Locate the cell with the specified text and output its (x, y) center coordinate. 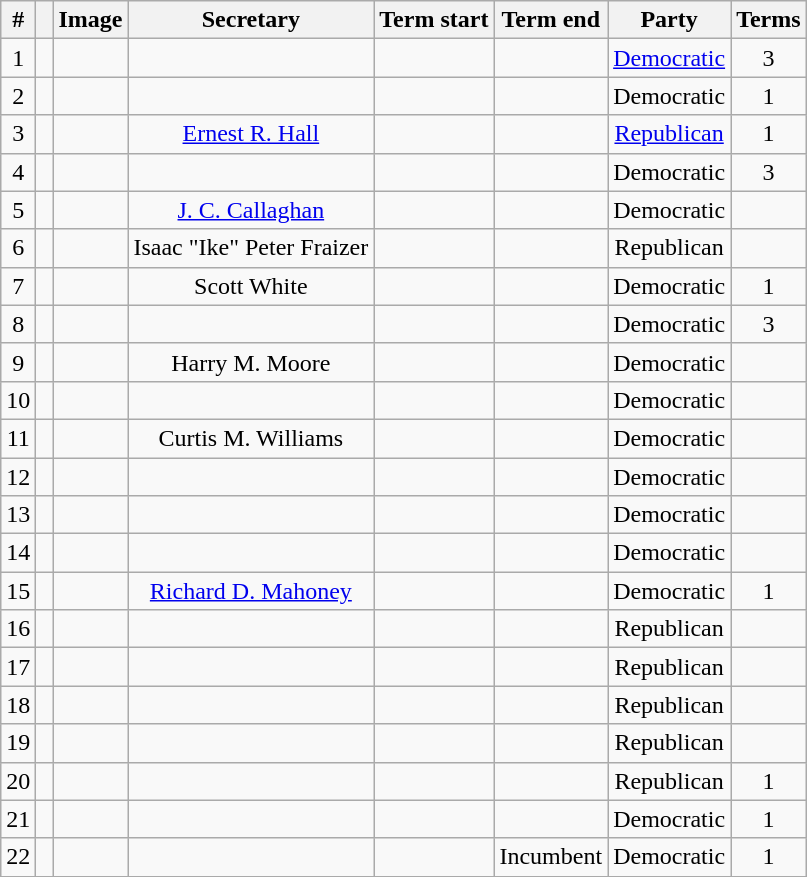
2 (18, 96)
17 (18, 667)
16 (18, 629)
8 (18, 324)
Harry M. Moore (251, 362)
13 (18, 515)
7 (18, 286)
Terms (769, 20)
19 (18, 743)
11 (18, 438)
20 (18, 781)
Ernest R. Hall (251, 134)
Richard D. Mahoney (251, 591)
9 (18, 362)
Isaac "Ike" Peter Fraizer (251, 248)
4 (18, 172)
Scott White (251, 286)
# (18, 20)
12 (18, 477)
6 (18, 248)
Incumbent (551, 857)
J. C. Callaghan (251, 210)
Term start (434, 20)
22 (18, 857)
18 (18, 705)
5 (18, 210)
Term end (551, 20)
10 (18, 400)
Image (90, 20)
21 (18, 819)
Curtis M. Williams (251, 438)
Party (670, 20)
15 (18, 591)
Secretary (251, 20)
14 (18, 553)
